Search for the cell housing the specified text and yield its [X, Y] center coordinate. 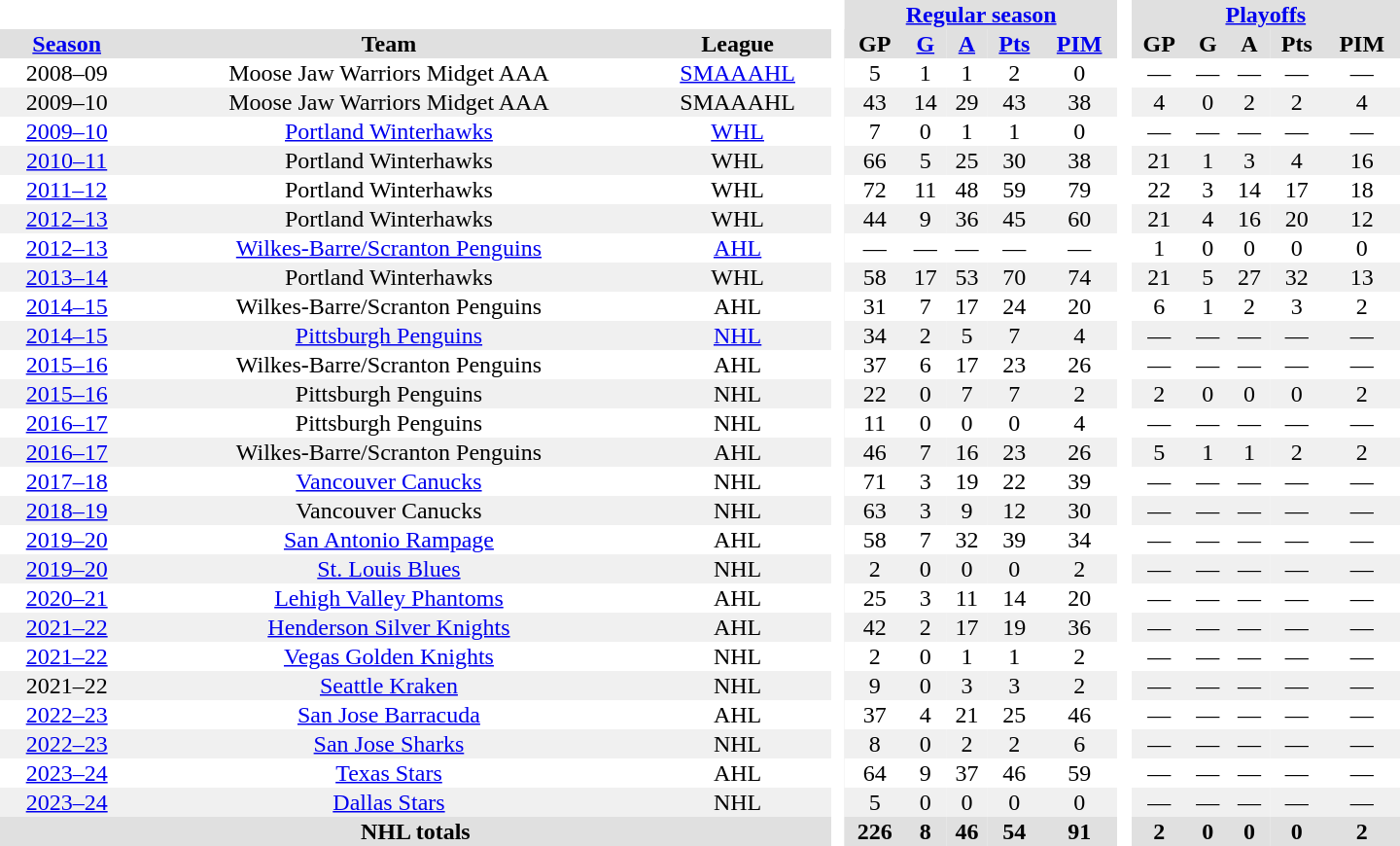
2010–11 [66, 160]
60 [1079, 219]
79 [1079, 190]
Season [66, 44]
San Antonio Rampage [389, 540]
54 [1015, 831]
Dallas Stars [389, 802]
63 [875, 511]
42 [875, 627]
San Jose Barracuda [389, 715]
29 [966, 102]
64 [875, 773]
13 [1361, 277]
45 [1015, 219]
2008–09 [66, 73]
St. Louis Blues [389, 569]
53 [966, 277]
NHL totals [416, 831]
Lehigh Valley Phantoms [389, 598]
2013–14 [66, 277]
Seattle Kraken [389, 686]
91 [1079, 831]
74 [1079, 277]
Team [389, 44]
2018–19 [66, 511]
2017–18 [66, 481]
48 [966, 190]
24 [1015, 306]
Regular season [981, 15]
72 [875, 190]
71 [875, 481]
66 [875, 160]
31 [875, 306]
Henderson Silver Knights [389, 627]
Vegas Golden Knights [389, 656]
27 [1250, 277]
2020–21 [66, 598]
Playoffs [1266, 15]
San Jose Sharks [389, 744]
2011–12 [66, 190]
44 [875, 219]
Texas Stars [389, 773]
League [738, 44]
226 [875, 831]
18 [1361, 190]
70 [1015, 277]
